Scan for the cell matching the given text and deliver its [x, y] coordinate at center. 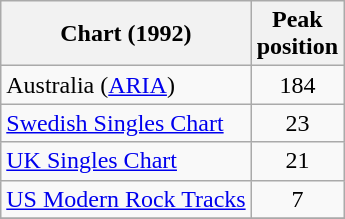
Australia (ARIA) [126, 85]
7 [297, 199]
184 [297, 85]
23 [297, 123]
US Modern Rock Tracks [126, 199]
Chart (1992) [126, 34]
UK Singles Chart [126, 161]
Swedish Singles Chart [126, 123]
Peakposition [297, 34]
21 [297, 161]
